Return (X, Y) of the center of cell containing provided text 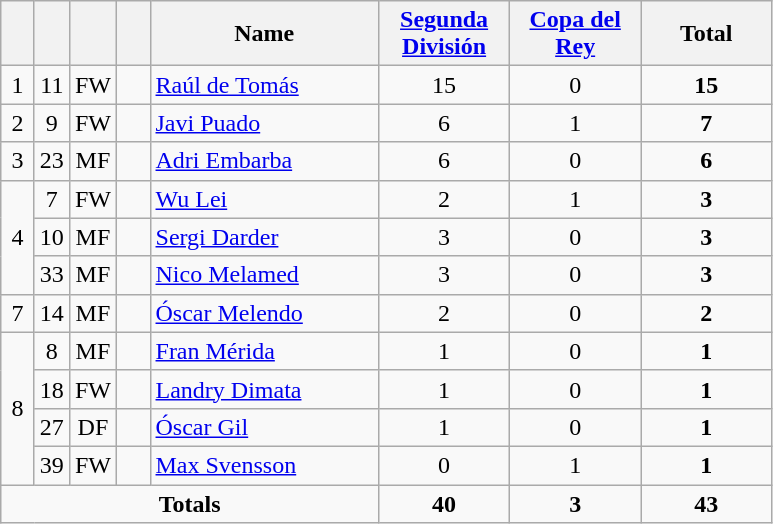
23 (52, 161)
Óscar Melendo (264, 313)
Total (706, 34)
Wu Lei (264, 199)
Javi Puado (264, 123)
Raúl de Tomás (264, 85)
10 (52, 237)
39 (52, 465)
43 (706, 503)
18 (52, 389)
14 (52, 313)
27 (52, 427)
Copa del Rey (576, 34)
Óscar Gil (264, 427)
Segunda División (444, 34)
Sergi Darder (264, 237)
Totals (190, 503)
Fran Mérida (264, 351)
4 (18, 237)
40 (444, 503)
Landry Dimata (264, 389)
Nico Melamed (264, 275)
11 (52, 85)
DF (92, 427)
Max Svensson (264, 465)
Adri Embarba (264, 161)
33 (52, 275)
9 (52, 123)
Name (264, 34)
